Search for the cell housing the specified text and yield its [X, Y] center coordinate. 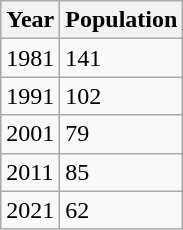
141 [122, 58]
Year [30, 20]
2001 [30, 134]
2021 [30, 210]
2011 [30, 172]
79 [122, 134]
1981 [30, 58]
Population [122, 20]
1991 [30, 96]
85 [122, 172]
62 [122, 210]
102 [122, 96]
